Return the [X, Y] coordinate for the center point of the cell that contains the specified text.  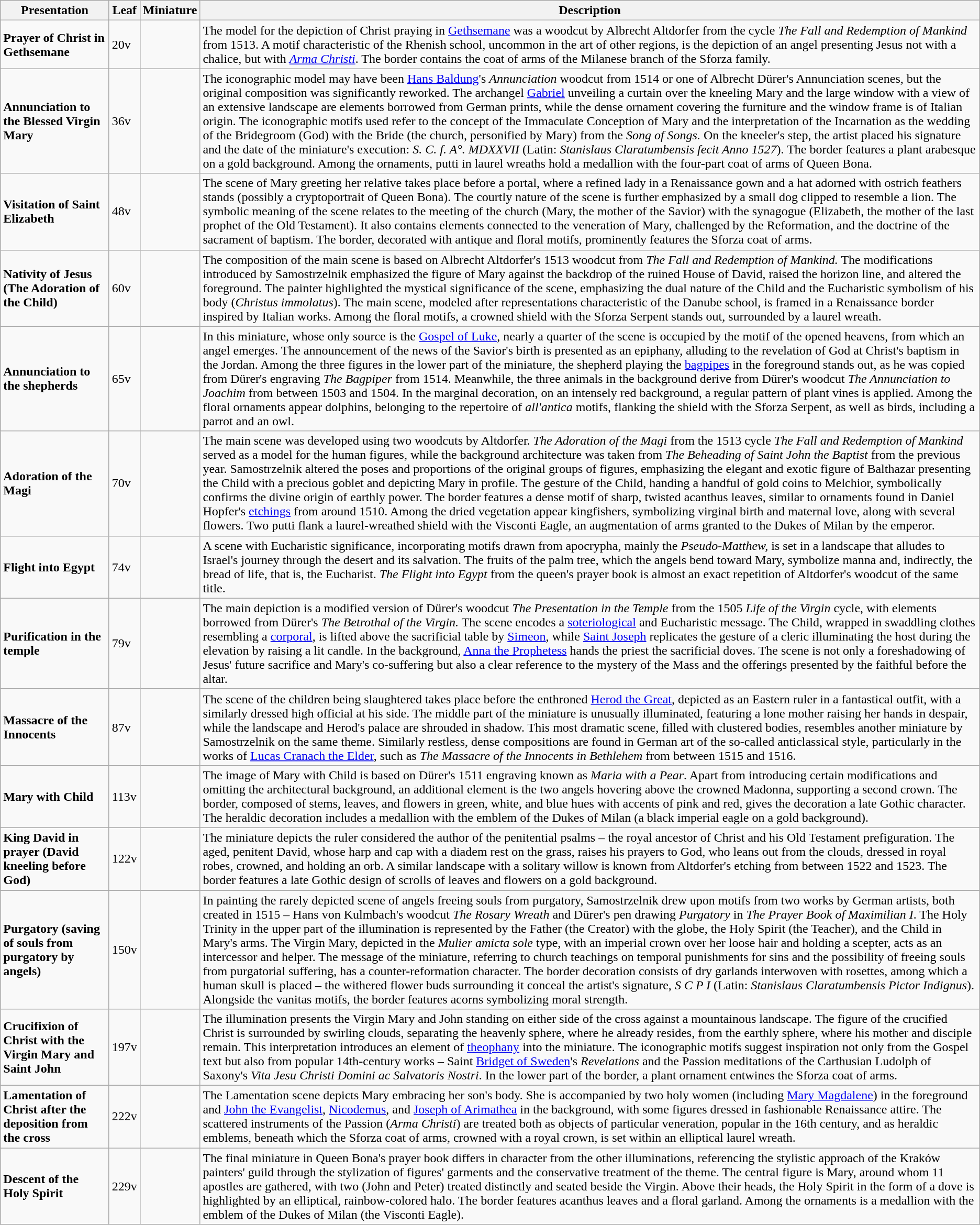
Massacre of the Innocents [54, 727]
122v [125, 859]
Annunciation to the shepherds [54, 379]
20v [125, 45]
74v [125, 567]
Visitation of Saint Elizabeth [54, 212]
60v [125, 288]
Miniature [170, 10]
King David in prayer (David kneeling before God) [54, 859]
Lamentation of Christ after the deposition from the cross [54, 1117]
Nativity of Jesus (The Adoration of the Child) [54, 288]
Prayer of Christ in Gethsemane [54, 45]
113v [125, 796]
Mary with Child [54, 796]
Descent of the Holy Spirit [54, 1186]
Annunciation to the Blessed Virgin Mary [54, 121]
197v [125, 1047]
Crucifixion of Christ with the Virgin Mary and Saint John [54, 1047]
Description [589, 10]
65v [125, 379]
70v [125, 483]
Presentation [54, 10]
79v [125, 643]
222v [125, 1117]
Purgatory (saving of souls from purgatory by angels) [54, 950]
Adoration of the Magi [54, 483]
36v [125, 121]
Purification in the temple [54, 643]
150v [125, 950]
Flight into Egypt [54, 567]
Leaf [125, 10]
48v [125, 212]
87v [125, 727]
229v [125, 1186]
